For the text-containing cell, return its midpoint in (X, Y) coordinate format. 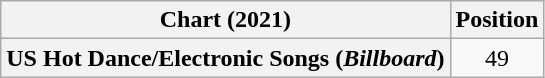
49 (497, 58)
US Hot Dance/Electronic Songs (Billboard) (226, 58)
Position (497, 20)
Chart (2021) (226, 20)
